Provide the [X, Y] coordinate of the cell's center where the given text is located.  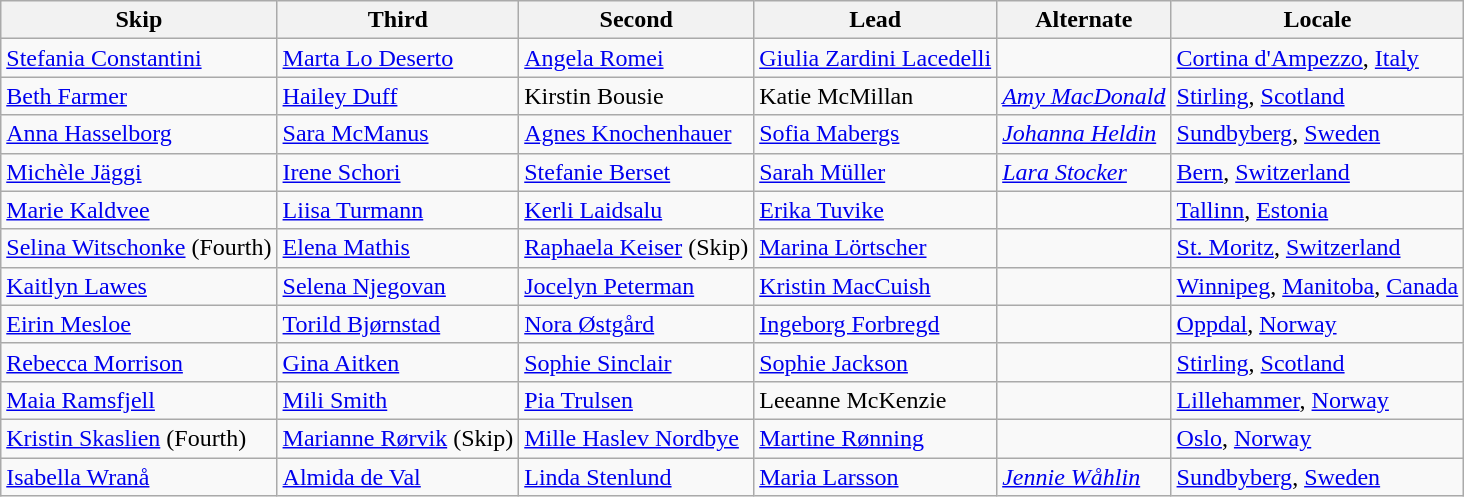
Marie Kaldvee [139, 210]
Agnes Knochenhauer [636, 134]
Giulia Zardini Lacedelli [876, 58]
Maia Ramsfjell [139, 400]
St. Moritz, Switzerland [1318, 248]
Ingeborg Forbregd [876, 324]
Sara McManus [398, 134]
Locale [1318, 20]
Pia Trulsen [636, 400]
Hailey Duff [398, 96]
Bern, Switzerland [1318, 172]
Amy MacDonald [1084, 96]
Mille Haslev Nordbye [636, 438]
Kristin MacCuish [876, 286]
Anna Hasselborg [139, 134]
Skip [139, 20]
Selina Witschonke (Fourth) [139, 248]
Marta Lo Deserto [398, 58]
Kaitlyn Lawes [139, 286]
Torild Bjørnstad [398, 324]
Selena Njegovan [398, 286]
Sarah Müller [876, 172]
Third [398, 20]
Leeanne McKenzie [876, 400]
Sophie Jackson [876, 362]
Oppdal, Norway [1318, 324]
Eirin Mesloe [139, 324]
Almida de Val [398, 477]
Irene Schori [398, 172]
Kerli Laidsalu [636, 210]
Cortina d'Ampezzo, Italy [1318, 58]
Nora Østgård [636, 324]
Stefanie Berset [636, 172]
Jennie Wåhlin [1084, 477]
Erika Tuvike [876, 210]
Katie McMillan [876, 96]
Marianne Rørvik (Skip) [398, 438]
Oslo, Norway [1318, 438]
Liisa Turmann [398, 210]
Sofia Mabergs [876, 134]
Lara Stocker [1084, 172]
Alternate [1084, 20]
Kristin Skaslien (Fourth) [139, 438]
Elena Mathis [398, 248]
Tallinn, Estonia [1318, 210]
Jocelyn Peterman [636, 286]
Isabella Wranå [139, 477]
Second [636, 20]
Lillehammer, Norway [1318, 400]
Sophie Sinclair [636, 362]
Martine Rønning [876, 438]
Maria Larsson [876, 477]
Stefania Constantini [139, 58]
Linda Stenlund [636, 477]
Raphaela Keiser (Skip) [636, 248]
Kirstin Bousie [636, 96]
Angela Romei [636, 58]
Beth Farmer [139, 96]
Marina Lörtscher [876, 248]
Mili Smith [398, 400]
Michèle Jäggi [139, 172]
Gina Aitken [398, 362]
Winnipeg, Manitoba, Canada [1318, 286]
Johanna Heldin [1084, 134]
Lead [876, 20]
Rebecca Morrison [139, 362]
